Search for the cell housing the specified text and yield its [X, Y] center coordinate. 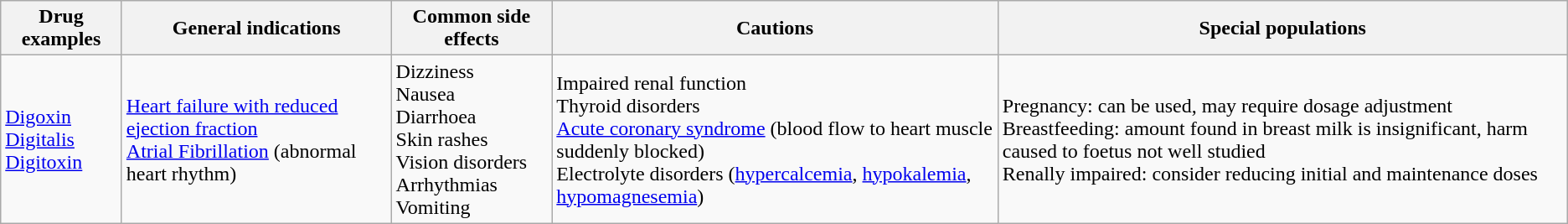
Common side effects [472, 29]
Cautions [775, 29]
DizzinessNauseaDiarrhoeaSkin rashesVision disordersArrhythmiasVomiting [472, 139]
Drug examples [62, 29]
General indications [256, 29]
DigoxinDigitalisDigitoxin [62, 139]
Heart failure with reduced ejection fractionAtrial Fibrillation (abnormal heart rhythm) [256, 139]
Special populations [1282, 29]
